From the cell containing the given text, extract its center point as (X, Y) coordinate. 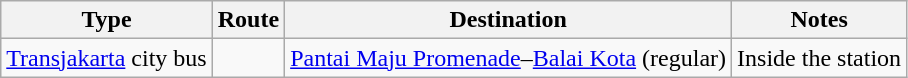
Route (248, 20)
Notes (820, 20)
Destination (508, 20)
Transjakarta city bus (106, 58)
Inside the station (820, 58)
Pantai Maju Promenade–Balai Kota (regular) (508, 58)
Type (106, 20)
